Identify which cell holds the provided text, then report its [x, y] central coordinate. 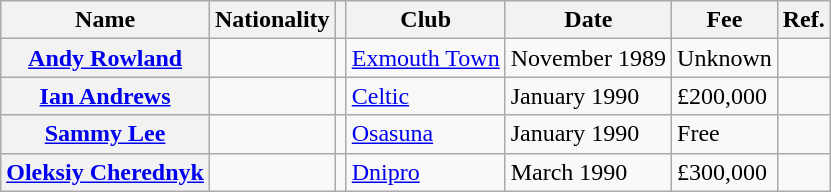
Ref. [804, 20]
Nationality [272, 20]
Oleksiy Cherednyk [106, 172]
Ian Andrews [106, 96]
Fee [725, 20]
Name [106, 20]
Free [725, 134]
Celtic [426, 96]
Andy Rowland [106, 58]
Club [426, 20]
Sammy Lee [106, 134]
March 1990 [588, 172]
£200,000 [725, 96]
Unknown [725, 58]
Dnipro [426, 172]
£300,000 [725, 172]
Osasuna [426, 134]
Date [588, 20]
Exmouth Town [426, 58]
November 1989 [588, 58]
